For the text-containing cell, return its midpoint in (x, y) coordinate format. 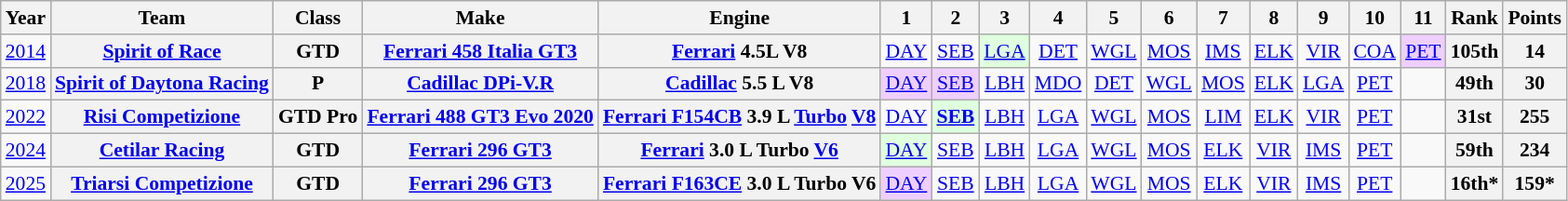
105th (1475, 51)
Risi Competizione (162, 117)
1 (906, 18)
16th* (1475, 183)
5 (1113, 18)
14 (1534, 51)
Points (1534, 18)
2 (955, 18)
MDO (1059, 84)
2014 (26, 51)
2024 (26, 151)
Spirit of Race (162, 51)
11 (1424, 18)
31st (1475, 117)
Rank (1475, 18)
Cetilar Racing (162, 151)
Ferrari 4.5L V8 (740, 51)
Ferrari F154CB 3.9 L Turbo V8 (740, 117)
30 (1534, 84)
8 (1274, 18)
3 (1004, 18)
Spirit of Daytona Racing (162, 84)
2025 (26, 183)
Ferrari 488 GT3 Evo 2020 (480, 117)
2022 (26, 117)
2018 (26, 84)
Ferrari F163CE 3.0 L Turbo V6 (740, 183)
Cadillac DPi-V.R (480, 84)
159* (1534, 183)
Team (162, 18)
P (318, 84)
255 (1534, 117)
LIM (1223, 117)
59th (1475, 151)
Year (26, 18)
Ferrari 3.0 L Turbo V6 (740, 151)
7 (1223, 18)
GTD Pro (318, 117)
49th (1475, 84)
9 (1323, 18)
6 (1169, 18)
234 (1534, 151)
COA (1374, 51)
4 (1059, 18)
10 (1374, 18)
Class (318, 18)
Cadillac 5.5 L V8 (740, 84)
Make (480, 18)
Engine (740, 18)
Ferrari 458 Italia GT3 (480, 51)
Triarsi Competizione (162, 183)
